Locate the cell with the specified text and output its [x, y] center coordinate. 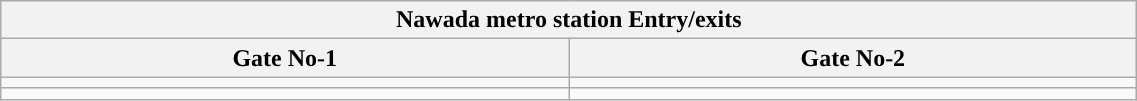
Gate No-2 [853, 58]
Gate No-1 [285, 58]
Nawada metro station Entry/exits [569, 20]
